From the cell containing the given text, extract its center point as (X, Y) coordinate. 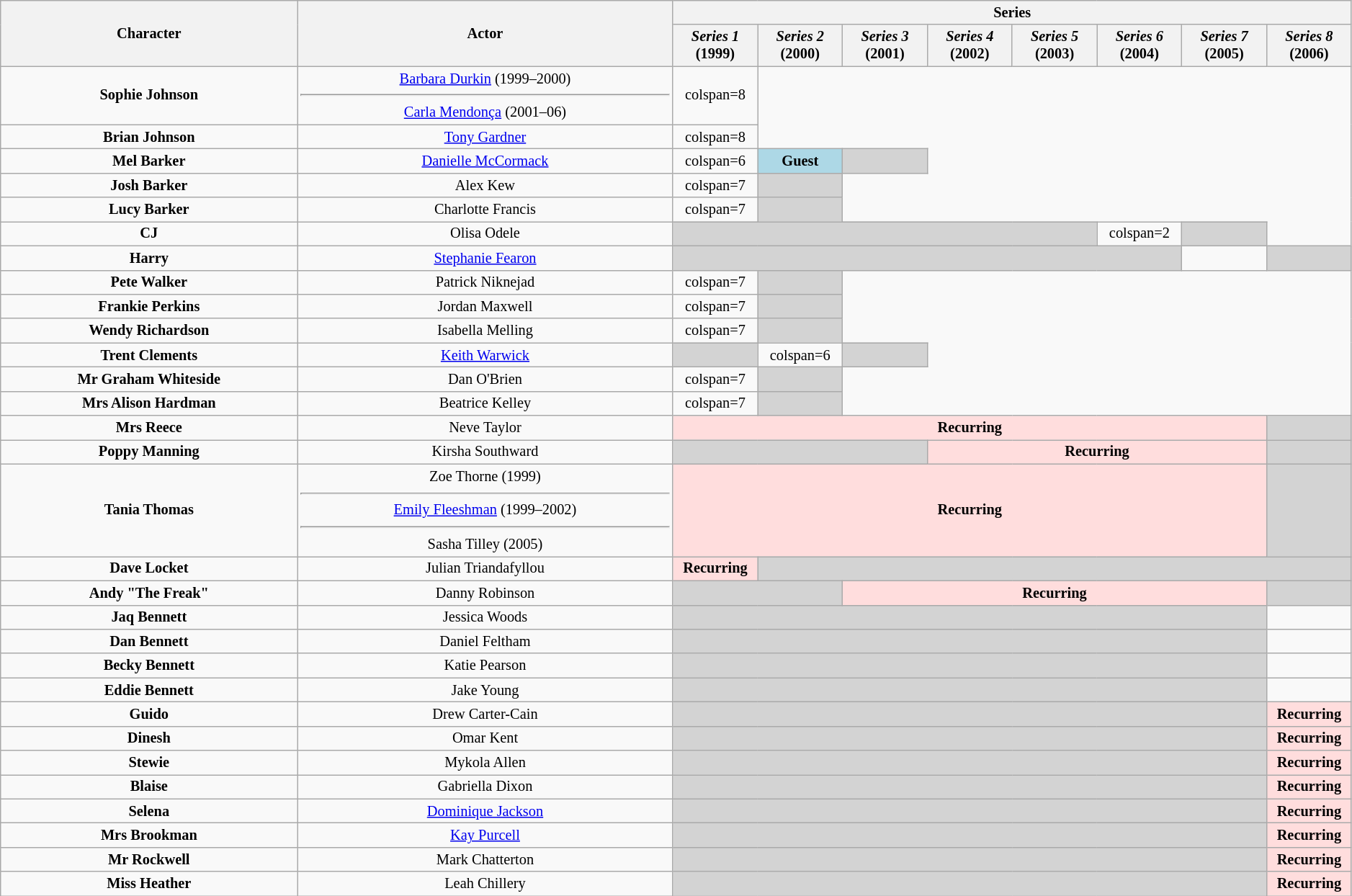
Series 1(1999) (715, 45)
Tony Gardner (485, 137)
Frankie Perkins (149, 306)
Keith Warwick (485, 355)
Danny Robinson (485, 593)
Trent Clements (149, 355)
Neve Taylor (485, 428)
Series (1012, 12)
Series 3(2001) (885, 45)
Jake Young (485, 690)
Jessica Woods (485, 617)
Dave Locket (149, 568)
Stephanie Fearon (485, 258)
Sophie Johnson (149, 95)
Mr Graham Whiteside (149, 379)
Series 6(2004) (1140, 45)
Stewie (149, 763)
Series 5(2003) (1055, 45)
Dinesh (149, 738)
Dominique Jackson (485, 811)
Gabriella Dixon (485, 787)
Kirsha Southward (485, 452)
Series 4(2002) (970, 45)
Alex Kew (485, 185)
Mark Chatterton (485, 859)
Mel Barker (149, 161)
Wendy Richardson (149, 331)
CJ (149, 233)
Omar Kent (485, 738)
Series 2(2000) (800, 45)
Brian Johnson (149, 137)
Charlotte Francis (485, 210)
Drew Carter-Cain (485, 714)
Actor (485, 33)
Mrs Alison Hardman (149, 403)
Miss Heather (149, 884)
Josh Barker (149, 185)
Olisa Odele (485, 233)
Series 8(2006) (1310, 45)
Series 7(2005) (1225, 45)
Leah Chillery (485, 884)
colspan=2 (1140, 233)
Barbara Durkin (1999–2000)Carla Mendonça (2001–06) (485, 95)
Mr Rockwell (149, 859)
Mrs Brookman (149, 835)
Jaq Bennett (149, 617)
Katie Pearson (485, 666)
Daniel Feltham (485, 641)
Eddie Bennett (149, 690)
Kay Purcell (485, 835)
Mykola Allen (485, 763)
Julian Triandafyllou (485, 568)
Pete Walker (149, 282)
Jordan Maxwell (485, 306)
Mrs Reece (149, 428)
Becky Bennett (149, 666)
Guest (800, 161)
Isabella Melling (485, 331)
Tania Thomas (149, 510)
Harry (149, 258)
Dan Bennett (149, 641)
Lucy Barker (149, 210)
Guido (149, 714)
Dan O'Brien (485, 379)
Poppy Manning (149, 452)
Zoe Thorne (1999)Emily Fleeshman (1999–2002)Sasha Tilley (2005) (485, 510)
Andy "The Freak" (149, 593)
Character (149, 33)
Patrick Niknejad (485, 282)
Danielle McCormack (485, 161)
Beatrice Kelley (485, 403)
Blaise (149, 787)
Selena (149, 811)
